For the text-containing cell, return its midpoint in (x, y) coordinate format. 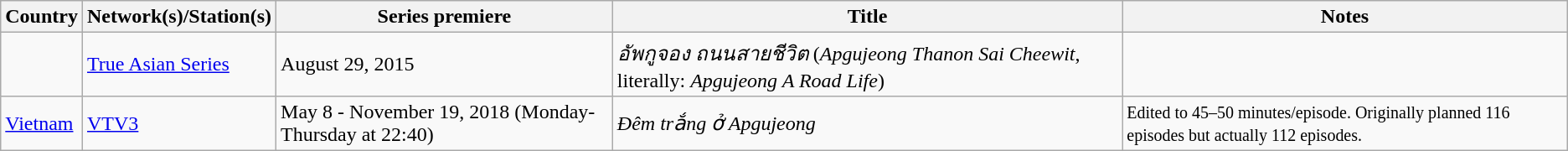
อัพกูจอง ถนนสายชีวิต (Apgujeong Thanon Sai Cheewit, literally: Apgujeong A Road Life) (867, 65)
True Asian Series (179, 65)
Title (867, 17)
Series premiere (445, 17)
Edited to 45–50 minutes/episode. Originally planned 116 episodes but actually 112 episodes. (1345, 122)
Đêm trắng ở Apgujeong (867, 122)
Notes (1345, 17)
VTV3 (179, 122)
Country (42, 17)
Vietnam (42, 122)
August 29, 2015 (445, 65)
May 8 - November 19, 2018 (Monday-Thursday at 22:40) (445, 122)
Network(s)/Station(s) (179, 17)
